Find where the given text appears and provide that cell's center as [x, y] coordinate. 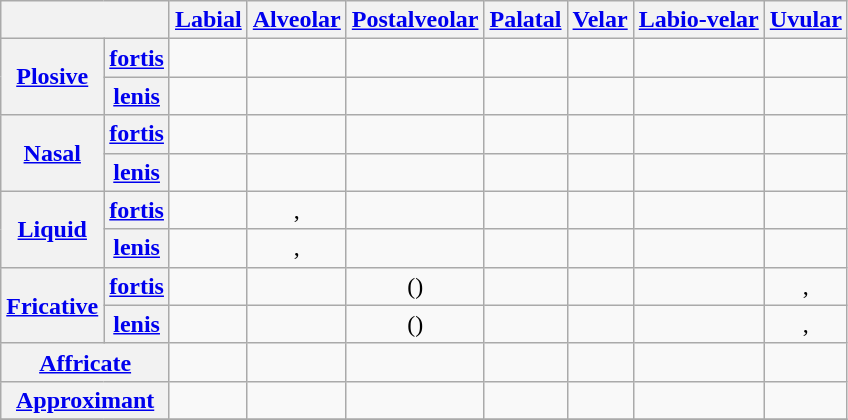
Labio-velar [698, 20]
Labial [208, 20]
Plosive [52, 77]
Postalveolar [415, 20]
Fricative [52, 305]
Velar [600, 20]
Alveolar [296, 20]
Liquid [52, 229]
Palatal [526, 20]
Nasal [52, 153]
Approximant [86, 400]
Uvular [806, 20]
Affricate [86, 362]
